Pinpoint the cell where the given text exists, returning its [x, y] midpoint coordinate. 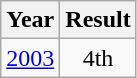
2003 [30, 58]
4th [98, 58]
Result [98, 20]
Year [30, 20]
